Determine the [x, y] coordinate at the center of the cell enclosing the given text.  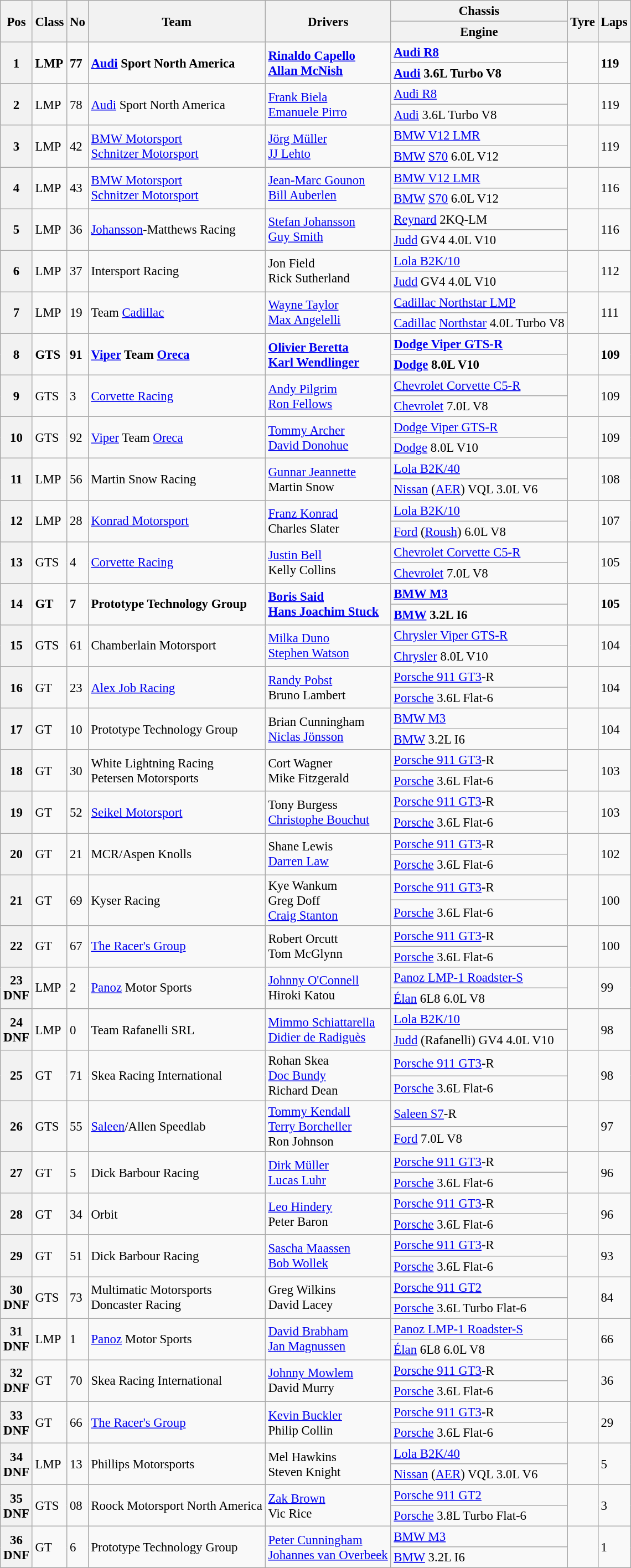
107 [614, 520]
Andy Pilgrim Ron Fellows [328, 396]
Sascha Maassen Bob Wollek [328, 1256]
Saleen/Allen Speedlab [177, 1127]
Rinaldo Capello Allan McNish [328, 63]
Kye Wankum Greg Doff Craig Stanton [328, 900]
Tommy Archer David Donohue [328, 437]
Boris Said Hans Joachim Stuck [328, 605]
97 [614, 1127]
Peter Cunningham Johannes van Overbeek [328, 1547]
Roock Motorsport North America [177, 1506]
Porsche 3.6L Turbo Flat-6 [479, 1308]
Kevin Buckler Philip Collin [328, 1422]
Rohan Skea Doc Bundy Richard Dean [328, 1076]
Mel Hawkins Steven Knight [328, 1464]
Stefan Johansson Guy Smith [328, 229]
Justin Bell Kelly Collins [328, 563]
15 [17, 646]
Multimatic Motorsports Doncaster Racing [177, 1298]
Wayne Taylor Max Angelelli [328, 312]
Zak Brown Vic Rice [328, 1506]
Chamberlain Motorsport [177, 646]
27 [17, 1173]
84 [614, 1298]
Kyser Racing [177, 900]
Chrysler Viper GTS-R [479, 636]
77 [77, 63]
43 [77, 188]
56 [77, 479]
Porsche 3.8L Turbo Flat-6 [479, 1516]
Tommy Kendall Terry Borcheller Ron Johnson [328, 1127]
112 [614, 271]
Milka Duno Stephen Watson [328, 646]
Team [177, 21]
Reynard 2KQ-LM [479, 219]
91 [77, 354]
Ford (Roush) 6.0L V8 [479, 532]
34DNF [17, 1464]
108 [614, 479]
Judd (Rafanelli) GV4 4.0L V10 [479, 1040]
52 [77, 813]
23DNF [17, 988]
111 [614, 312]
31DNF [17, 1339]
Saleen S7-R [479, 1114]
16 [17, 688]
25 [17, 1076]
Tyre [582, 21]
Dirk Müller Lucas Luhr [328, 1173]
Tony Burgess Christophe Bouchut [328, 813]
Frank Biela Emanuele Pirro [328, 104]
26 [17, 1127]
Pos [17, 21]
Jörg Müller JJ Lehto [328, 146]
37 [77, 271]
White Lightning Racing Petersen Motorsports [177, 771]
35DNF [17, 1506]
102 [614, 854]
Orbit [177, 1214]
34 [77, 1214]
70 [77, 1381]
Chrysler 8.0L V10 [479, 656]
Alex Job Racing [177, 688]
David Brabham Jan Magnussen [328, 1339]
Randy Pobst Bruno Lambert [328, 688]
22 [17, 946]
Shane Lewis Darren Law [328, 854]
20 [17, 854]
Robert Orcutt Tom McGlynn [328, 946]
18 [17, 771]
Johansson-Matthews Racing [177, 229]
17 [17, 729]
12 [17, 520]
No [77, 21]
Jon Field Rick Sutherland [328, 271]
67 [77, 946]
Olivier Beretta Karl Wendlinger [328, 354]
92 [77, 437]
Johnny O'Connell Hiroki Katou [328, 988]
Greg Wilkins David Lacey [328, 1298]
30DNF [17, 1298]
Brian Cunningham Niclas Jönsson [328, 729]
0 [77, 1030]
51 [77, 1256]
MCR/Aspen Knolls [177, 854]
Class [50, 21]
Laps [614, 21]
Martin Snow Racing [177, 479]
69 [77, 900]
Ford 7.0L V8 [479, 1139]
Intersport Racing [177, 271]
Cadillac Northstar LMP [479, 302]
33DNF [17, 1422]
Mimmo Schiattarella Didier de Radiguès [328, 1030]
08 [77, 1506]
8 [17, 354]
Johnny Mowlem David Murry [328, 1381]
Chassis [479, 11]
93 [614, 1256]
Konrad Motorsport [177, 520]
73 [77, 1298]
99 [614, 988]
23 [77, 688]
Leo Hindery Peter Baron [328, 1214]
Gunnar Jeannette Martin Snow [328, 479]
Team Rafanelli SRL [177, 1030]
71 [77, 1076]
Drivers [328, 21]
78 [77, 104]
36DNF [17, 1547]
Engine [479, 32]
61 [77, 646]
Franz Konrad Charles Slater [328, 520]
9 [17, 396]
Team Cadillac [177, 312]
11 [17, 479]
Seikel Motorsport [177, 813]
Phillips Motorsports [177, 1464]
30 [77, 771]
32DNF [17, 1381]
Cadillac Northstar 4.0L Turbo V8 [479, 323]
Cort Wagner Mike Fitzgerald [328, 771]
Jean-Marc Gounon Bill Auberlen [328, 188]
14 [17, 605]
55 [77, 1127]
42 [77, 146]
24DNF [17, 1030]
